Search for the cell housing the specified text and yield its [X, Y] center coordinate. 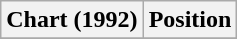
Chart (1992) [72, 20]
Position [190, 20]
